Return (X, Y) of the center of cell containing provided text 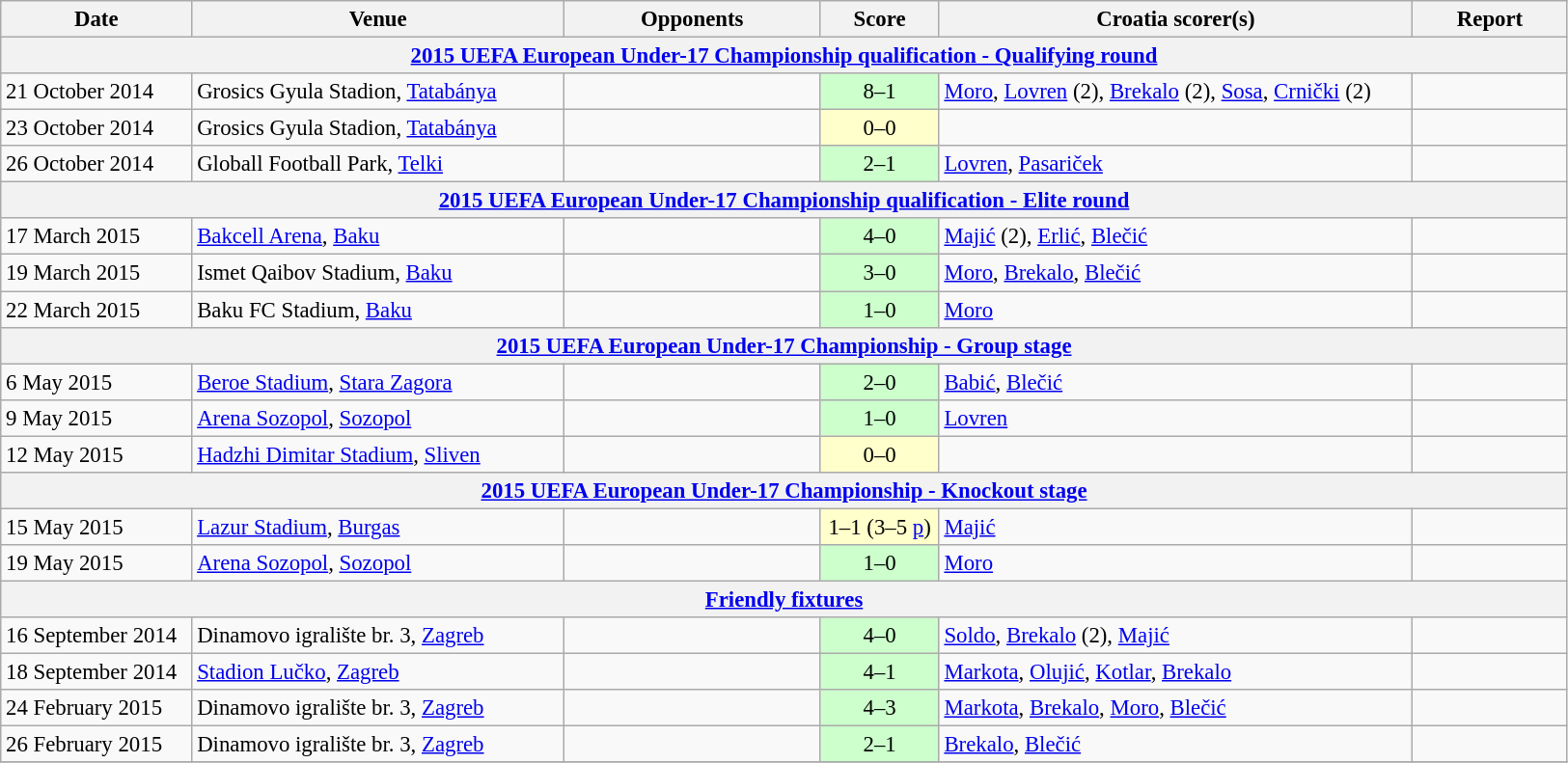
Friendly fixtures (784, 599)
Markota, Olujić, Kotlar, Brekalo (1175, 672)
Majić (2), Erlić, Blečić (1175, 236)
Ismet Qaibov Stadium, Baku (378, 273)
Beroe Stadium, Stara Zagora (378, 382)
Moro, Lovren (2), Brekalo (2), Sosa, Crnički (2) (1175, 92)
Stadion Lučko, Zagreb (378, 672)
21 October 2014 (96, 92)
Croatia scorer(s) (1175, 19)
18 September 2014 (96, 672)
Date (96, 19)
9 May 2015 (96, 418)
4–3 (880, 708)
Moro, Brekalo, Blečić (1175, 273)
Hadzhi Dimitar Stadium, Sliven (378, 454)
Lazur Stadium, Burgas (378, 527)
19 May 2015 (96, 563)
Lovren (1175, 418)
Globall Football Park, Telki (378, 164)
17 March 2015 (96, 236)
2015 UEFA European Under-17 Championship qualification - Qualifying round (784, 56)
Venue (378, 19)
4–1 (880, 672)
24 February 2015 (96, 708)
2015 UEFA European Under-17 Championship qualification - Elite round (784, 201)
Score (880, 19)
16 September 2014 (96, 636)
Soldo, Brekalo (2), Majić (1175, 636)
2–0 (880, 382)
2015 UEFA European Under-17 Championship - Knockout stage (784, 491)
26 October 2014 (96, 164)
2015 UEFA European Under-17 Championship - Group stage (784, 345)
Markota, Brekalo, Moro, Blečić (1175, 708)
15 May 2015 (96, 527)
3–0 (880, 273)
Report (1490, 19)
8–1 (880, 92)
1–1 (3–5 p) (880, 527)
Baku FC Stadium, Baku (378, 310)
Lovren, Pasariček (1175, 164)
Babić, Blečić (1175, 382)
Bakcell Arena, Baku (378, 236)
Majić (1175, 527)
23 October 2014 (96, 128)
Opponents (692, 19)
6 May 2015 (96, 382)
19 March 2015 (96, 273)
22 March 2015 (96, 310)
Brekalo, Blečić (1175, 745)
26 February 2015 (96, 745)
12 May 2015 (96, 454)
